Return [X, Y] of the center of cell containing provided text 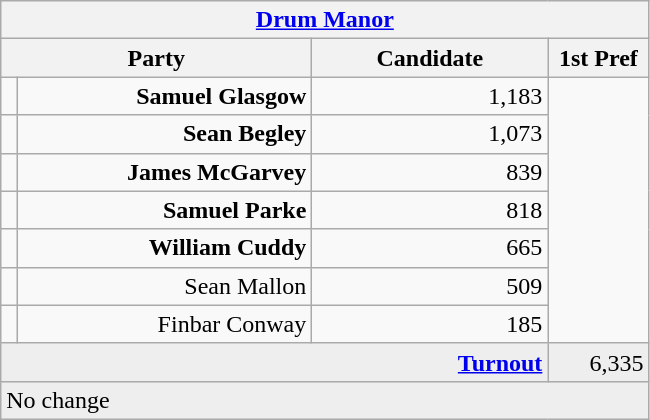
Candidate [430, 58]
6,335 [598, 362]
Samuel Parke [165, 210]
William Cuddy [165, 248]
1st Pref [598, 58]
Sean Mallon [165, 286]
Drum Manor [325, 20]
1,183 [430, 96]
Turnout [274, 362]
Sean Begley [165, 134]
Finbar Conway [165, 324]
Samuel Glasgow [165, 96]
No change [325, 400]
509 [430, 286]
1,073 [430, 134]
665 [430, 248]
839 [430, 172]
James McGarvey [165, 172]
Party [156, 58]
818 [430, 210]
185 [430, 324]
